Extract the [X, Y] coordinate from the center of the cell holding the provided text.  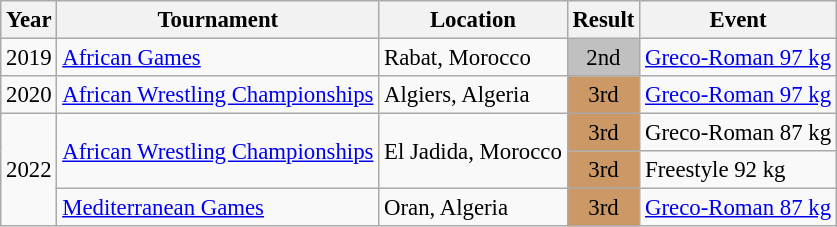
Year [29, 20]
Event [738, 20]
Algiers, Algeria [473, 95]
Tournament [218, 20]
Mediterranean Games [218, 208]
Oran, Algeria [473, 208]
Location [473, 20]
2020 [29, 95]
African Games [218, 58]
Freestyle 92 kg [738, 170]
2022 [29, 170]
Result [604, 20]
Rabat, Morocco [473, 58]
El Jadida, Morocco [473, 152]
2nd [604, 58]
2019 [29, 58]
